Determine the [X, Y] coordinate at the center of the cell enclosing the given text.  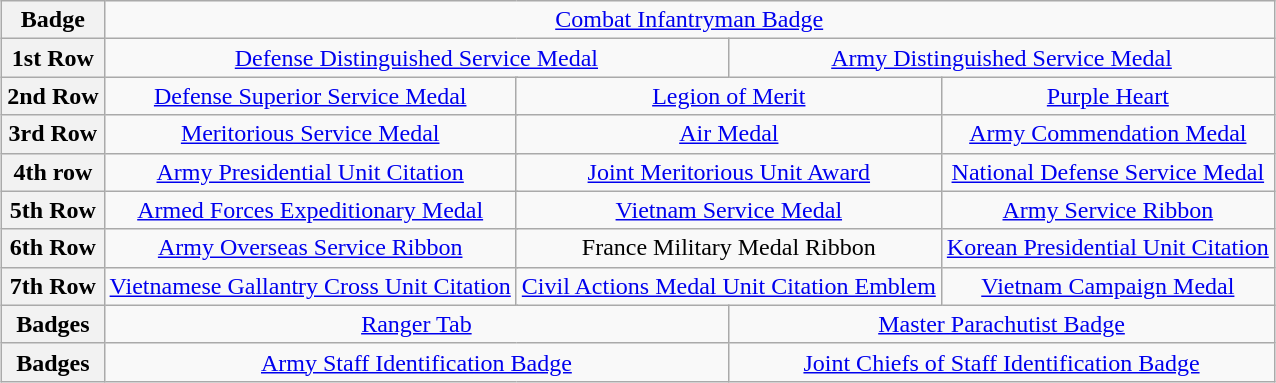
Armed Forces Expeditionary Medal [310, 210]
5th Row [53, 210]
4th row [53, 172]
2nd Row [53, 96]
Joint Meritorious Unit Award [728, 172]
Vietnam Campaign Medal [1108, 286]
Joint Chiefs of Staff Identification Badge [1002, 362]
Army Presidential Unit Citation [310, 172]
Vietnamese Gallantry Cross Unit Citation [310, 286]
Air Medal [728, 134]
Army Staff Identification Badge [416, 362]
Army Commendation Medal [1108, 134]
Meritorious Service Medal [310, 134]
Badge [53, 20]
Vietnam Service Medal [728, 210]
Army Overseas Service Ribbon [310, 248]
France Military Medal Ribbon [728, 248]
Legion of Merit [728, 96]
3rd Row [53, 134]
Army Distinguished Service Medal [1002, 58]
Purple Heart [1108, 96]
Korean Presidential Unit Citation [1108, 248]
Army Service Ribbon [1108, 210]
Master Parachutist Badge [1002, 324]
7th Row [53, 286]
Ranger Tab [416, 324]
Defense Superior Service Medal [310, 96]
Combat Infantryman Badge [689, 20]
Civil Actions Medal Unit Citation Emblem [728, 286]
6th Row [53, 248]
National Defense Service Medal [1108, 172]
1st Row [53, 58]
Defense Distinguished Service Medal [416, 58]
